Extract the [X, Y] coordinate from the center of the cell holding the provided text.  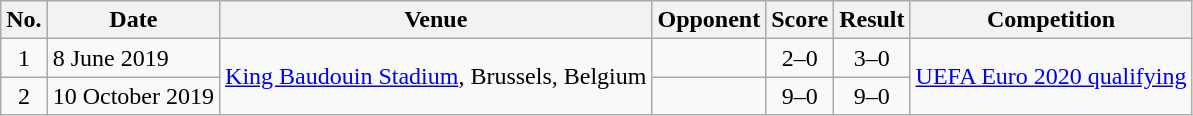
Date [133, 20]
10 October 2019 [133, 96]
Score [800, 20]
King Baudouin Stadium, Brussels, Belgium [436, 77]
1 [24, 58]
3–0 [872, 58]
Venue [436, 20]
2–0 [800, 58]
8 June 2019 [133, 58]
Result [872, 20]
No. [24, 20]
2 [24, 96]
UEFA Euro 2020 qualifying [1051, 77]
Opponent [709, 20]
Competition [1051, 20]
